Output the [x, y] coordinate of the center of the cell containing the given text.  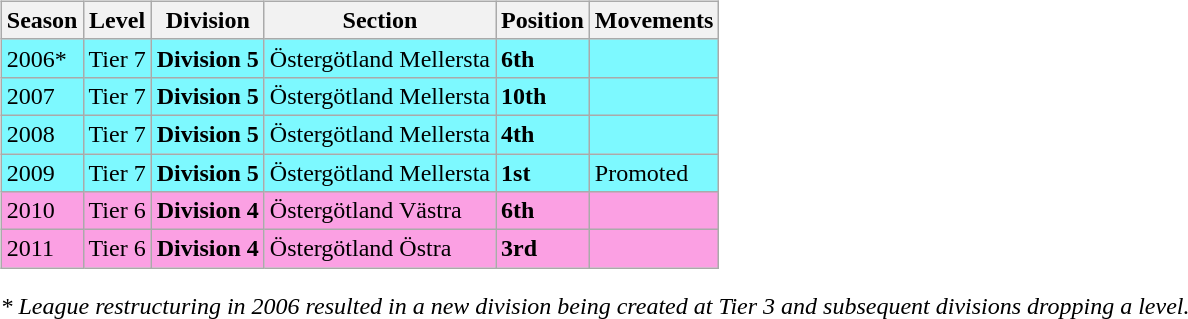
2008 [42, 134]
2006* [42, 58]
10th [543, 96]
Östergötland Östra [380, 249]
Section [380, 20]
Östergötland Västra [380, 211]
3rd [543, 249]
Season [42, 20]
1st [543, 173]
4th [543, 134]
Promoted [654, 173]
Movements [654, 20]
2011 [42, 249]
2009 [42, 173]
2007 [42, 96]
Position [543, 20]
2010 [42, 211]
Division [208, 20]
Level [117, 20]
